Search for the cell housing the specified text and yield its [X, Y] center coordinate. 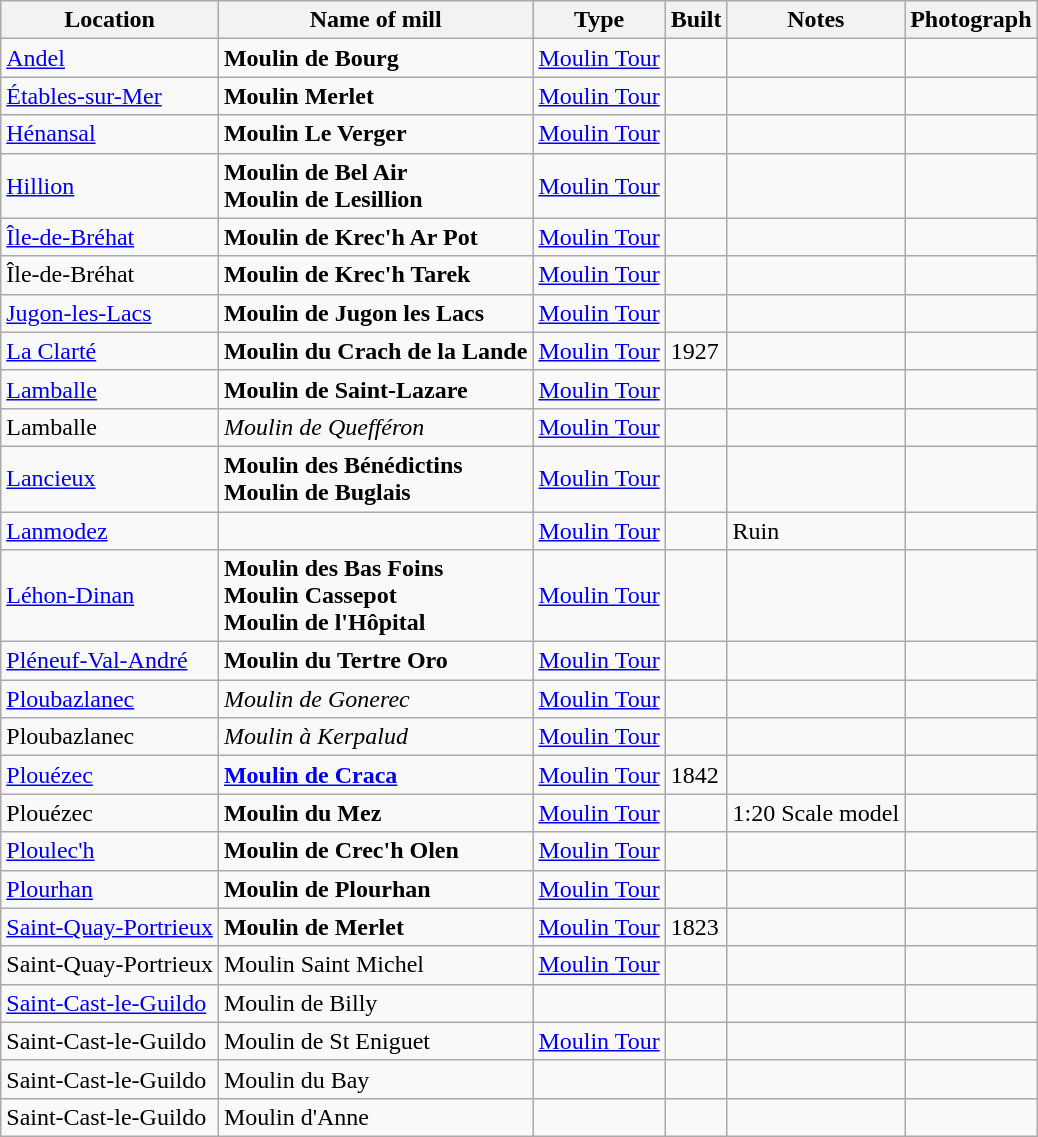
Moulin Le Verger [375, 134]
Jugon-les-Lacs [110, 313]
Notes [816, 20]
Moulin de Bel AirMoulin de Lesillion [375, 186]
Moulin de Crec'h Olen [375, 851]
Moulin de Jugon les Lacs [375, 313]
1823 [696, 927]
Moulin de Krec'h Ar Pot [375, 237]
Lancieux [110, 478]
Moulin de Bourg [375, 58]
Moulin de Craca [375, 775]
Léhon-Dinan [110, 596]
Moulin de Quefféron [375, 427]
Étables-sur-Mer [110, 96]
1842 [696, 775]
Type [599, 20]
1:20 Scale model [816, 813]
1927 [696, 351]
Lanmodez [110, 531]
Hénansal [110, 134]
Plourhan [110, 889]
Moulin du Mez [375, 813]
Ploulec'h [110, 851]
Built [696, 20]
Moulin du Bay [375, 1079]
Moulin d'Anne [375, 1117]
Moulin de Krec'h Tarek [375, 275]
Moulin de St Eniguet [375, 1041]
Ruin [816, 531]
Photograph [971, 20]
Moulin de Saint-Lazare [375, 389]
Moulin du Tertre Oro [375, 661]
Moulin de Billy [375, 1003]
Moulin de Plourhan [375, 889]
Moulin à Kerpalud [375, 737]
Hillion [110, 186]
Moulin des BénédictinsMoulin de Buglais [375, 478]
Moulin Merlet [375, 96]
Moulin des Bas FoinsMoulin CassepotMoulin de l'Hôpital [375, 596]
La Clarté [110, 351]
Name of mill [375, 20]
Moulin de Merlet [375, 927]
Location [110, 20]
Pléneuf-Val-André [110, 661]
Moulin de Gonerec [375, 699]
Andel [110, 58]
Moulin Saint Michel [375, 965]
Moulin du Crach de la Lande [375, 351]
